For the text-containing cell, return its midpoint in [X, Y] coordinate format. 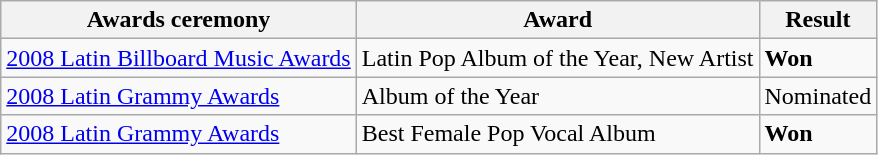
Album of the Year [558, 96]
Award [558, 20]
Nominated [818, 96]
Result [818, 20]
Latin Pop Album of the Year, New Artist [558, 58]
Best Female Pop Vocal Album [558, 134]
Awards ceremony [179, 20]
2008 Latin Billboard Music Awards [179, 58]
